Provide the [x, y] coordinate of the cell's center where the given text is located.  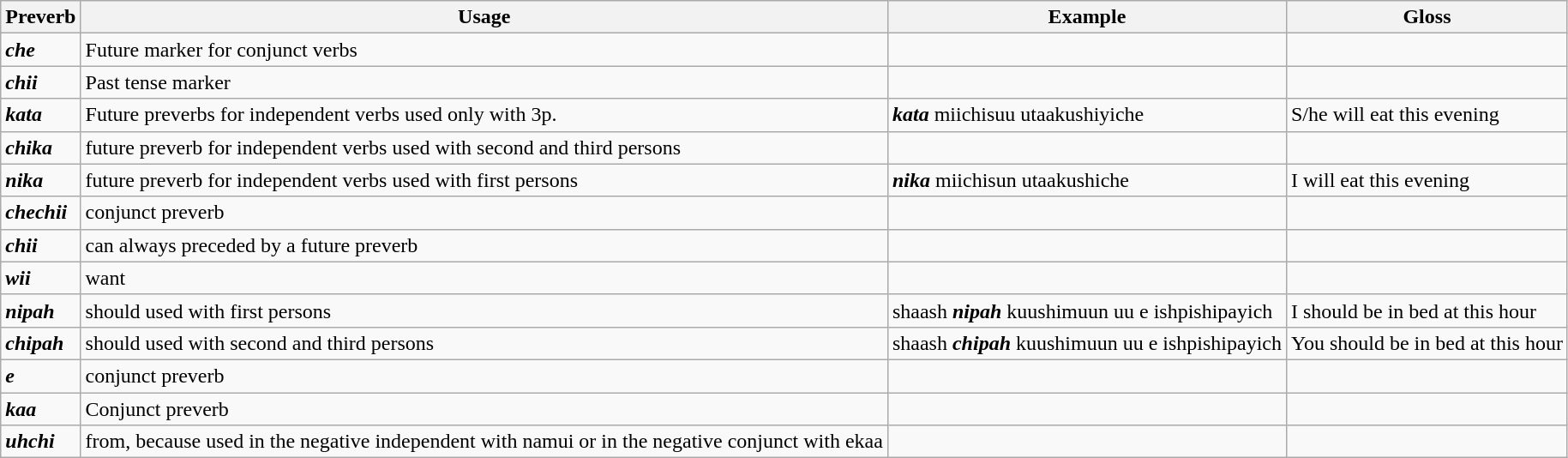
kaa [41, 409]
Past tense marker [484, 82]
Future preverbs for independent verbs used only with 3p. [484, 115]
Gloss [1427, 17]
uhchi [41, 442]
S/he will eat this evening [1427, 115]
kata miichisuu utaakushiyiche [1087, 115]
Example [1087, 17]
nika miichisun utaakushiche [1087, 180]
che [41, 50]
Future marker for conjunct verbs [484, 50]
should used with first persons [484, 310]
Preverb [41, 17]
nipah [41, 310]
Usage [484, 17]
chika [41, 148]
chipah [41, 343]
can always preceded by a future preverb [484, 245]
I will eat this evening [1427, 180]
nika [41, 180]
You should be in bed at this hour [1427, 343]
chechii [41, 213]
should used with second and third persons [484, 343]
e [41, 376]
shaash nipah kuushimuun uu e ishpishipayich [1087, 310]
kata [41, 115]
shaash chipah kuushimuun uu e ishpishipayich [1087, 343]
want [484, 278]
wii [41, 278]
I should be in bed at this hour [1427, 310]
from, because used in the negative independent with namui or in the negative conjunct with ekaa [484, 442]
Conjunct preverb [484, 409]
future preverb for independent verbs used with second and third persons [484, 148]
future preverb for independent verbs used with first persons [484, 180]
